Identify which cell holds the provided text, then report its [X, Y] central coordinate. 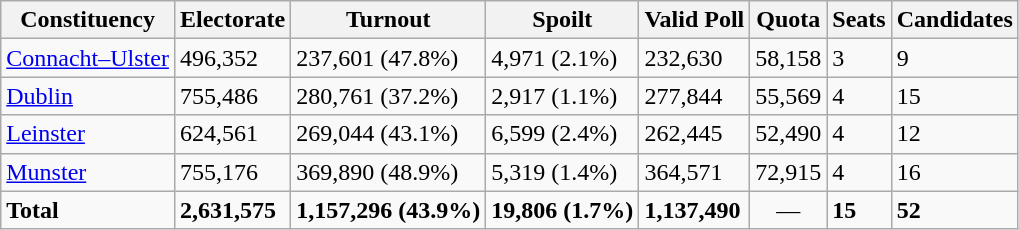
52,490 [788, 134]
369,890 (48.9%) [388, 172]
755,486 [232, 96]
269,044 (43.1%) [388, 134]
19,806 (1.7%) [562, 210]
— [788, 210]
232,630 [694, 58]
Valid Poll [694, 20]
364,571 [694, 172]
262,445 [694, 134]
Connacht–Ulster [88, 58]
9 [954, 58]
Turnout [388, 20]
16 [954, 172]
Constituency [88, 20]
5,319 (1.4%) [562, 172]
72,915 [788, 172]
Seats [859, 20]
55,569 [788, 96]
Spoilt [562, 20]
496,352 [232, 58]
1,137,490 [694, 210]
2,631,575 [232, 210]
1,157,296 (43.9%) [388, 210]
Leinster [88, 134]
624,561 [232, 134]
52 [954, 210]
280,761 (37.2%) [388, 96]
2,917 (1.1%) [562, 96]
58,158 [788, 58]
4,971 (2.1%) [562, 58]
237,601 (47.8%) [388, 58]
6,599 (2.4%) [562, 134]
12 [954, 134]
755,176 [232, 172]
Total [88, 210]
3 [859, 58]
Electorate [232, 20]
Candidates [954, 20]
Dublin [88, 96]
277,844 [694, 96]
Quota [788, 20]
Munster [88, 172]
